Scan for the cell matching the given text and deliver its (x, y) coordinate at center. 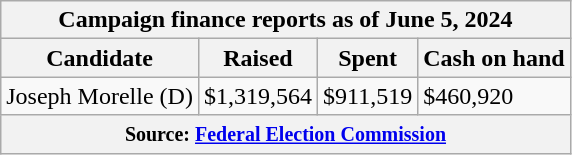
Raised (258, 58)
Spent (368, 58)
$460,920 (494, 96)
Source: Federal Election Commission (286, 134)
Cash on hand (494, 58)
$911,519 (368, 96)
Campaign finance reports as of June 5, 2024 (286, 20)
Candidate (100, 58)
$1,319,564 (258, 96)
Joseph Morelle (D) (100, 96)
